Extract the (X, Y) coordinate from the center of the cell holding the provided text.  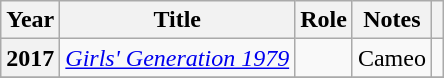
2017 (30, 58)
Cameo (392, 58)
Notes (392, 20)
Title (178, 20)
Girls' Generation 1979 (178, 58)
Year (30, 20)
Role (324, 20)
